Provide the [X, Y] coordinate of the cell's center where the given text is located.  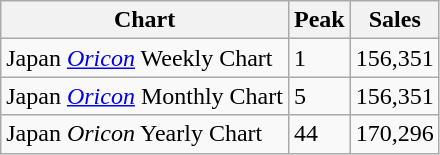
Japan Oricon Yearly Chart [145, 134]
Chart [145, 20]
Peak [319, 20]
Sales [394, 20]
1 [319, 58]
44 [319, 134]
Japan Oricon Monthly Chart [145, 96]
Japan Oricon Weekly Chart [145, 58]
170,296 [394, 134]
5 [319, 96]
